Return (x, y) of the center of cell containing provided text 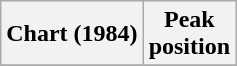
Chart (1984) (72, 34)
Peakposition (189, 34)
